Extract the (x, y) coordinate from the center of the cell holding the provided text.  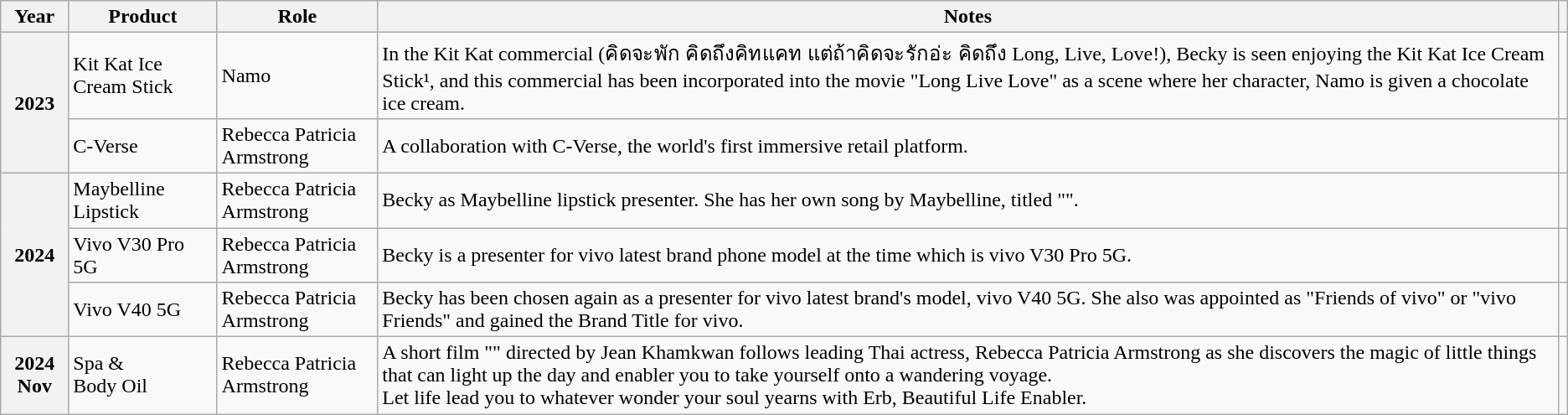
Namo (297, 75)
Spa &Body Oil (142, 376)
Role (297, 17)
2023 (35, 103)
Kit Kat Ice Cream Stick (142, 75)
C-Verse (142, 146)
Becky as Maybelline lipstick presenter. She has her own song by Maybelline, titled "". (968, 200)
2024 Nov (35, 376)
Vivo V40 5G (142, 310)
Maybelline Lipstick (142, 200)
Year (35, 17)
Vivo V30 Pro 5G (142, 255)
Product (142, 17)
Notes (968, 17)
2024 (35, 255)
A collaboration with C-Verse, the world's first immersive retail platform. (968, 146)
Becky is a presenter for vivo latest brand phone model at the time which is vivo V30 Pro 5G. (968, 255)
